Scan for the cell matching the given text and deliver its (x, y) coordinate at center. 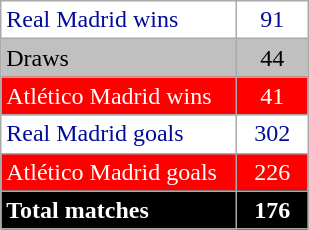
176 (272, 210)
Total matches (119, 210)
Atlético Madrid goals (119, 172)
Atlético Madrid wins (119, 96)
Draws (119, 58)
41 (272, 96)
Real Madrid goals (119, 134)
44 (272, 58)
Real Madrid wins (119, 20)
226 (272, 172)
91 (272, 20)
302 (272, 134)
